Determine the [x, y] coordinate at the center of the cell enclosing the given text.  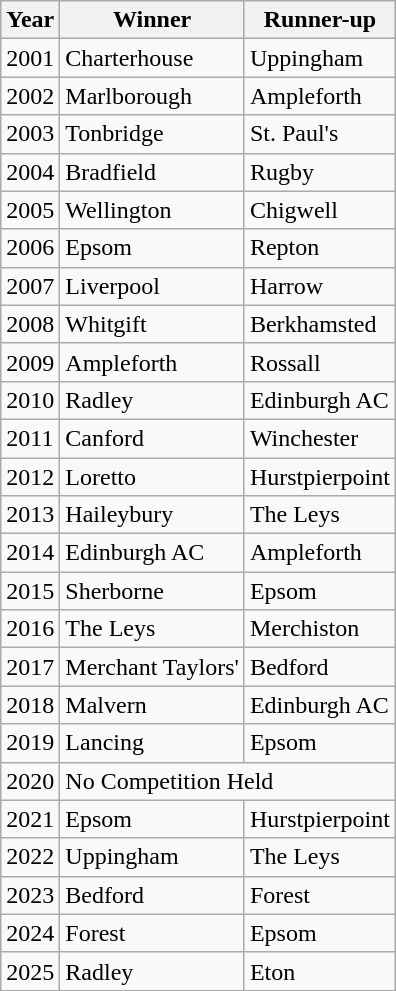
2023 [30, 895]
2020 [30, 781]
Berkhamsted [320, 324]
Rossall [320, 362]
2004 [30, 172]
Canford [152, 438]
Year [30, 20]
Bradfield [152, 172]
2021 [30, 819]
St. Paul's [320, 134]
2012 [30, 477]
2006 [30, 248]
2003 [30, 134]
Charterhouse [152, 58]
No Competition Held [228, 781]
Chigwell [320, 210]
2011 [30, 438]
Merchiston [320, 629]
Marlborough [152, 96]
2002 [30, 96]
Tonbridge [152, 134]
Liverpool [152, 286]
Winchester [320, 438]
2009 [30, 362]
Haileybury [152, 515]
Runner-up [320, 20]
Rugby [320, 172]
Whitgift [152, 324]
Wellington [152, 210]
Malvern [152, 705]
Merchant Taylors' [152, 667]
2014 [30, 553]
2001 [30, 58]
2010 [30, 400]
2007 [30, 286]
2005 [30, 210]
2018 [30, 705]
Harrow [320, 286]
2022 [30, 857]
Loretto [152, 477]
2017 [30, 667]
Repton [320, 248]
2013 [30, 515]
2016 [30, 629]
2008 [30, 324]
2024 [30, 933]
Eton [320, 971]
2015 [30, 591]
2025 [30, 971]
Lancing [152, 743]
Winner [152, 20]
2019 [30, 743]
Sherborne [152, 591]
